Scan for the cell matching the given text and deliver its [x, y] coordinate at center. 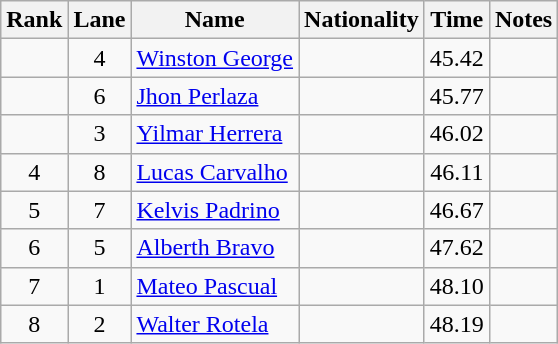
Lane [100, 20]
Kelvis Padrino [215, 210]
45.42 [456, 58]
Walter Rotela [215, 324]
Alberth Bravo [215, 248]
2 [100, 324]
46.67 [456, 210]
Nationality [362, 20]
Jhon Perlaza [215, 96]
Mateo Pascual [215, 286]
Time [456, 20]
Lucas Carvalho [215, 172]
Name [215, 20]
46.11 [456, 172]
Notes [523, 20]
1 [100, 286]
Yilmar Herrera [215, 134]
48.10 [456, 286]
48.19 [456, 324]
47.62 [456, 248]
45.77 [456, 96]
Winston George [215, 58]
Rank [34, 20]
3 [100, 134]
46.02 [456, 134]
